Output the (X, Y) coordinate of the center of the cell containing the given text.  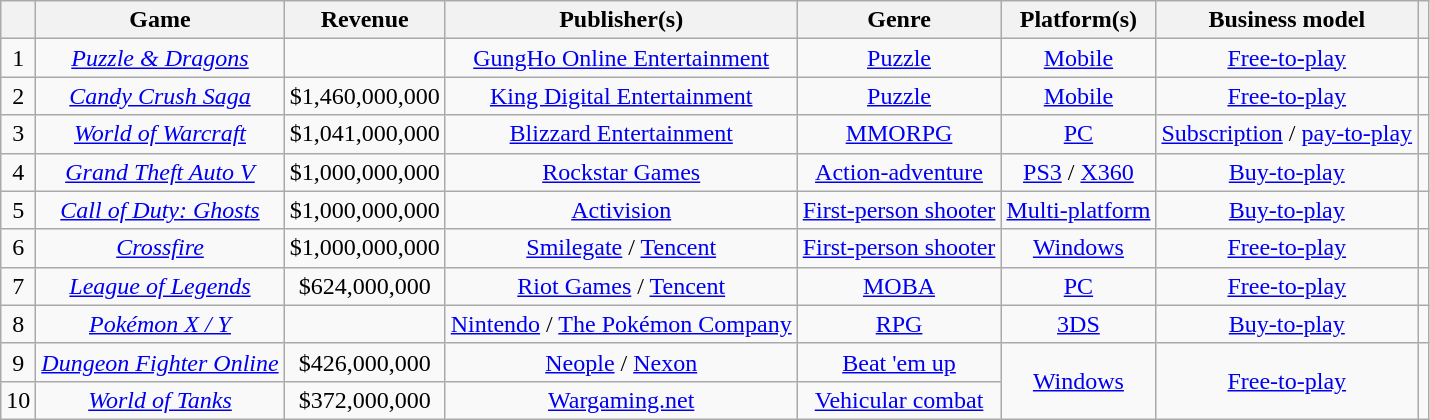
$372,000,000 (364, 400)
9 (18, 362)
$624,000,000 (364, 286)
Crossfire (160, 248)
4 (18, 172)
RPG (899, 324)
Riot Games / Tencent (621, 286)
Smilegate / Tencent (621, 248)
Game (160, 20)
Pokémon X / Y (160, 324)
MOBA (899, 286)
Wargaming.net (621, 400)
Action-adventure (899, 172)
2 (18, 96)
Vehicular combat (899, 400)
PS3 / X360 (1078, 172)
5 (18, 210)
Puzzle & Dragons (160, 58)
Call of Duty: Ghosts (160, 210)
Beat 'em up (899, 362)
Genre (899, 20)
World of Tanks (160, 400)
1 (18, 58)
King Digital Entertainment (621, 96)
Neople / Nexon (621, 362)
Platform(s) (1078, 20)
Blizzard Entertainment (621, 134)
6 (18, 248)
Publisher(s) (621, 20)
Business model (1287, 20)
Activision (621, 210)
Subscription / pay-to-play (1287, 134)
8 (18, 324)
World of Warcraft (160, 134)
Candy Crush Saga (160, 96)
Revenue (364, 20)
10 (18, 400)
$1,460,000,000 (364, 96)
7 (18, 286)
Multi-platform (1078, 210)
League of Legends (160, 286)
Rockstar Games (621, 172)
$426,000,000 (364, 362)
Dungeon Fighter Online (160, 362)
$1,041,000,000 (364, 134)
Nintendo / The Pokémon Company (621, 324)
3DS (1078, 324)
MMORPG (899, 134)
3 (18, 134)
Grand Theft Auto V (160, 172)
GungHo Online Entertainment (621, 58)
